Output the (X, Y) coordinate of the center of the cell containing the given text.  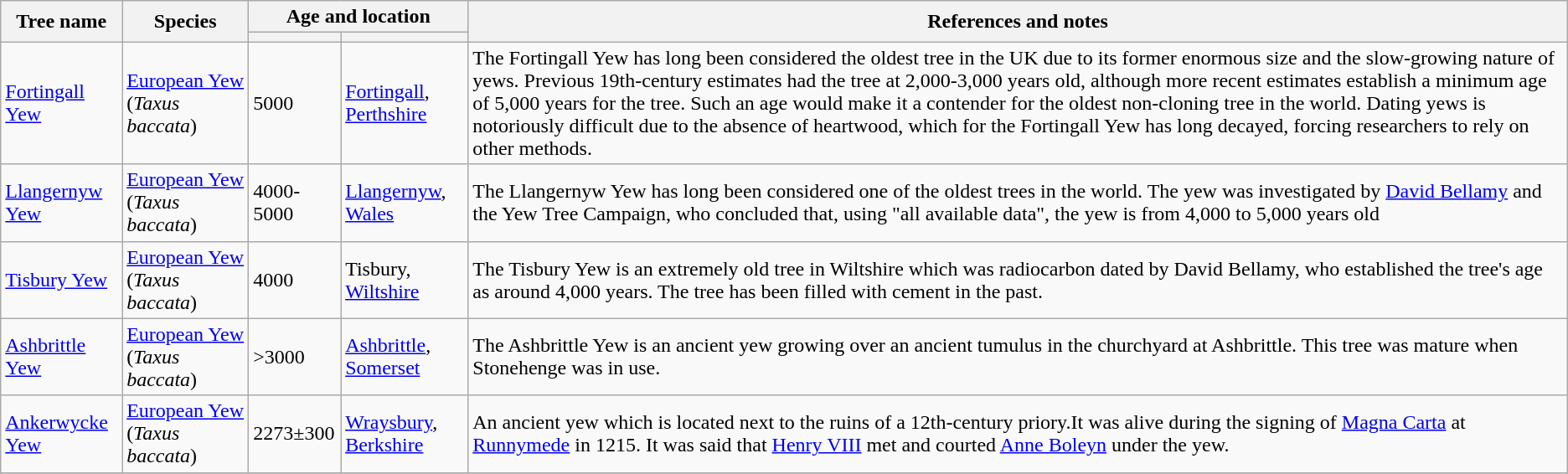
Wraysbury, Berkshire (405, 434)
Species (186, 22)
Fortingall, Perthshire (405, 103)
Fortingall Yew (62, 103)
4000 (295, 280)
Llangernyw, Wales (405, 203)
Tisbury, Wiltshire (405, 280)
Age and location (358, 17)
4000-5000 (295, 203)
References and notes (1018, 22)
5000 (295, 103)
Tree name (62, 22)
>3000 (295, 357)
Ankerwycke Yew (62, 434)
Llangernyw Yew (62, 203)
Tisbury Yew (62, 280)
Ashbrittle Yew (62, 357)
Ashbrittle, Somerset (405, 357)
2273±300 (295, 434)
